Output the (x, y) coordinate of the center of the cell containing the given text.  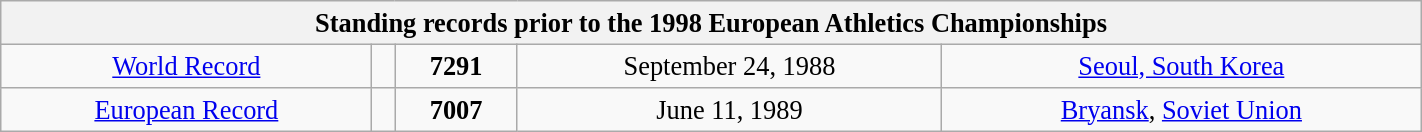
Bryansk, Soviet Union (1181, 109)
June 11, 1989 (729, 109)
European Record (186, 109)
Standing records prior to the 1998 European Athletics Championships (711, 22)
September 24, 1988 (729, 66)
Seoul, South Korea (1181, 66)
7007 (456, 109)
World Record (186, 66)
7291 (456, 66)
